Pinpoint the cell where the given text exists, returning its [X, Y] midpoint coordinate. 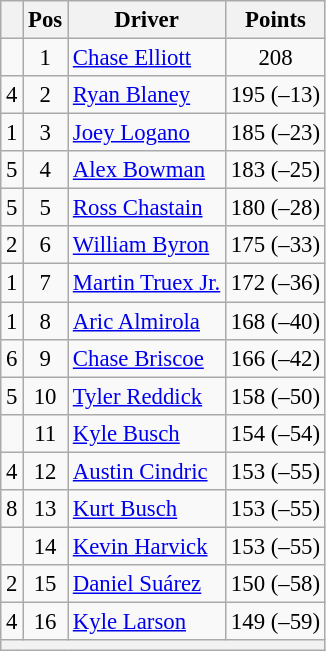
Ross Chastain [147, 208]
Pos [46, 20]
7 [46, 283]
183 (–25) [276, 170]
Kurt Busch [147, 509]
Chase Briscoe [147, 358]
Alex Bowman [147, 170]
180 (–28) [276, 208]
Tyler Reddick [147, 396]
Driver [147, 20]
3 [46, 133]
Points [276, 20]
Chase Elliott [147, 58]
William Byron [147, 245]
208 [276, 58]
11 [46, 433]
Ryan Blaney [147, 95]
185 (–23) [276, 133]
12 [46, 471]
158 (–50) [276, 396]
Daniel Suárez [147, 584]
9 [46, 358]
154 (–54) [276, 433]
150 (–58) [276, 584]
Kyle Larson [147, 621]
15 [46, 584]
166 (–42) [276, 358]
13 [46, 509]
Aric Almirola [147, 321]
16 [46, 621]
175 (–33) [276, 245]
168 (–40) [276, 321]
Kevin Harvick [147, 546]
Kyle Busch [147, 433]
Austin Cindric [147, 471]
14 [46, 546]
Martin Truex Jr. [147, 283]
Joey Logano [147, 133]
10 [46, 396]
172 (–36) [276, 283]
149 (–59) [276, 621]
195 (–13) [276, 95]
